Search for the cell housing the specified text and yield its (X, Y) center coordinate. 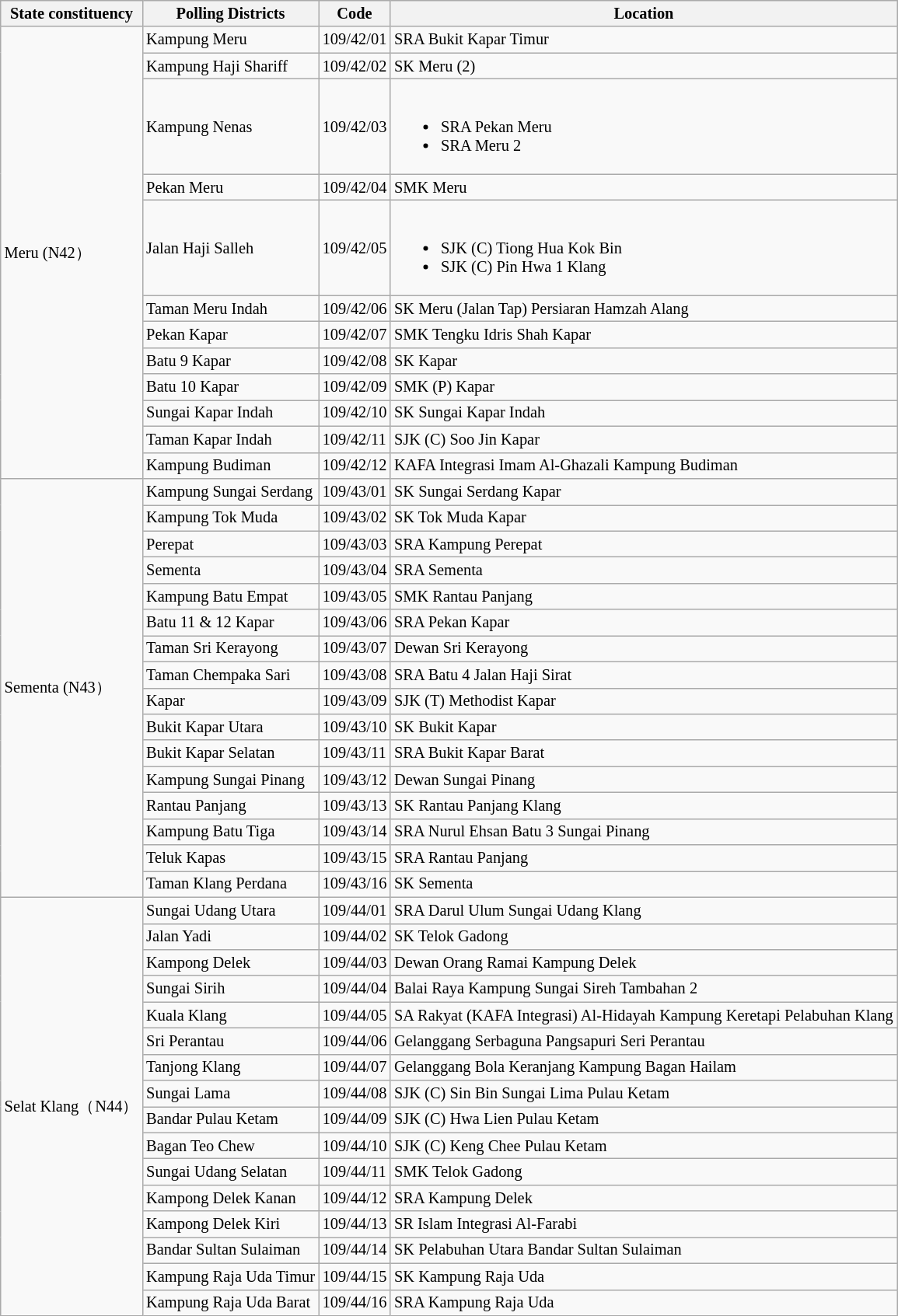
Meru (N42） (72, 252)
Rantau Panjang (230, 805)
Jalan Yadi (230, 937)
Code (355, 13)
Bukit Kapar Utara (230, 727)
109/44/09 (355, 1119)
SK Kapar (644, 361)
Kapar (230, 701)
SK Tok Muda Kapar (644, 518)
109/44/01 (355, 910)
109/42/09 (355, 387)
SK Sementa (644, 884)
Kampong Delek Kiri (230, 1224)
State constituency (72, 13)
Sementa (N43） (72, 687)
Sungai Sirih (230, 989)
Bagan Teo Chew (230, 1146)
109/44/13 (355, 1224)
Sementa (230, 570)
109/43/01 (355, 491)
109/44/12 (355, 1198)
SA Rakyat (KAFA Integrasi) Al-Hidayah Kampung Keretapi Pelabuhan Klang (644, 1015)
SK Pelabuhan Utara Bandar Sultan Sulaiman (644, 1250)
109/43/10 (355, 727)
109/42/02 (355, 66)
109/44/11 (355, 1171)
Kampong Delek Kanan (230, 1198)
109/43/05 (355, 596)
109/44/06 (355, 1041)
Dewan Sungai Pinang (644, 780)
109/44/16 (355, 1303)
SK Meru (Jalan Tap) Persiaran Hamzah Alang (644, 309)
SJK (C) Soo Jin Kapar (644, 439)
Pekan Kapar (230, 335)
SMK Meru (644, 187)
SMK (P) Kapar (644, 387)
Sungai Udang Selatan (230, 1171)
Dewan Orang Ramai Kampung Delek (644, 962)
SRA Batu 4 Jalan Haji Sirat (644, 675)
109/42/01 (355, 40)
Gelanggang Serbaguna Pangsapuri Seri Perantau (644, 1041)
Kampung Batu Tiga (230, 832)
109/43/12 (355, 780)
109/43/14 (355, 832)
109/42/03 (355, 126)
SRA Kampung Raja Uda (644, 1303)
Pekan Meru (230, 187)
109/42/06 (355, 309)
109/43/15 (355, 858)
109/44/14 (355, 1250)
Gelanggang Bola Keranjang Kampung Bagan Hailam (644, 1067)
Kampung Sungai Pinang (230, 780)
Kampung Batu Empat (230, 596)
Kuala Klang (230, 1015)
Balai Raya Kampung Sungai Sireh Tambahan 2 (644, 989)
Polling Districts (230, 13)
Sungai Udang Utara (230, 910)
Kampung Meru (230, 40)
109/42/05 (355, 247)
Batu 11 & 12 Kapar (230, 623)
SRA Rantau Panjang (644, 858)
Batu 9 Kapar (230, 361)
SRA Bukit Kapar Barat (644, 753)
109/44/15 (355, 1276)
Bandar Pulau Ketam (230, 1119)
SRA Kampung Perepat (644, 544)
SRA Kampung Delek (644, 1198)
Dewan Sri Kerayong (644, 648)
Taman Sri Kerayong (230, 648)
109/44/03 (355, 962)
SJK (C) Tiong Hua Kok BinSJK (C) Pin Hwa 1 Klang (644, 247)
SRA Bukit Kapar Timur (644, 40)
Bandar Sultan Sulaiman (230, 1250)
109/43/03 (355, 544)
Kampong Delek (230, 962)
SK Telok Gadong (644, 937)
Sungai Lama (230, 1094)
SK Sungai Serdang Kapar (644, 491)
109/44/04 (355, 989)
109/43/09 (355, 701)
Bukit Kapar Selatan (230, 753)
SK Kampung Raja Uda (644, 1276)
SJK (C) Keng Chee Pulau Ketam (644, 1146)
109/43/06 (355, 623)
Kampung Raja Uda Barat (230, 1303)
109/43/02 (355, 518)
Sri Perantau (230, 1041)
KAFA Integrasi Imam Al-Ghazali Kampung Budiman (644, 466)
109/43/13 (355, 805)
109/43/04 (355, 570)
SR Islam Integrasi Al-Farabi (644, 1224)
Kampung Budiman (230, 466)
Kampung Tok Muda (230, 518)
Taman Klang Perdana (230, 884)
Taman Meru Indah (230, 309)
109/44/07 (355, 1067)
SRA Pekan MeruSRA Meru 2 (644, 126)
SMK Tengku Idris Shah Kapar (644, 335)
SJK (C) Sin Bin Sungai Lima Pulau Ketam (644, 1094)
109/43/11 (355, 753)
SRA Sementa (644, 570)
SMK Telok Gadong (644, 1171)
Batu 10 Kapar (230, 387)
SK Bukit Kapar (644, 727)
109/42/07 (355, 335)
109/44/10 (355, 1146)
Kampung Haji Shariff (230, 66)
109/43/08 (355, 675)
Perepat (230, 544)
Tanjong Klang (230, 1067)
Selat Klang（N44） (72, 1106)
109/42/08 (355, 361)
109/43/07 (355, 648)
SK Meru (2) (644, 66)
SRA Pekan Kapar (644, 623)
109/42/10 (355, 413)
SRA Darul Ulum Sungai Udang Klang (644, 910)
Location (644, 13)
Jalan Haji Salleh (230, 247)
109/42/04 (355, 187)
SK Rantau Panjang Klang (644, 805)
SJK (T) Methodist Kapar (644, 701)
109/43/16 (355, 884)
SJK (C) Hwa Lien Pulau Ketam (644, 1119)
109/42/12 (355, 466)
SK Sungai Kapar Indah (644, 413)
Teluk Kapas (230, 858)
Sungai Kapar Indah (230, 413)
109/44/02 (355, 937)
Kampung Sungai Serdang (230, 491)
109/44/05 (355, 1015)
109/44/08 (355, 1094)
SMK Rantau Panjang (644, 596)
109/42/11 (355, 439)
Taman Chempaka Sari (230, 675)
Kampung Raja Uda Timur (230, 1276)
SRA Nurul Ehsan Batu 3 Sungai Pinang (644, 832)
Kampung Nenas (230, 126)
Taman Kapar Indah (230, 439)
